Pinpoint the cell where the given text exists, returning its (x, y) midpoint coordinate. 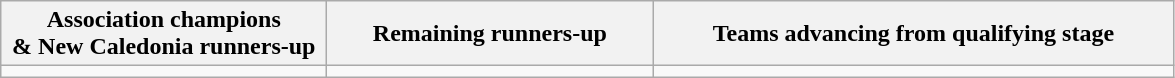
Remaining runners-up (490, 34)
Association champions& New Caledonia runners-up (164, 34)
Teams advancing from qualifying stage (914, 34)
